From the cell containing the given text, extract its center point as [x, y] coordinate. 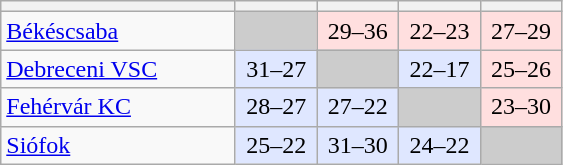
23–30 [521, 107]
28–27 [276, 107]
27–29 [521, 31]
25–22 [276, 145]
22–17 [440, 69]
31–30 [358, 145]
27–22 [358, 107]
Fehérvár KC [118, 107]
31–27 [276, 69]
24–22 [440, 145]
29–36 [358, 31]
Siófok [118, 145]
Debreceni VSC [118, 69]
22–23 [440, 31]
25–26 [521, 69]
Békéscsaba [118, 31]
